Determine the [x, y] coordinate at the center of the cell enclosing the given text.  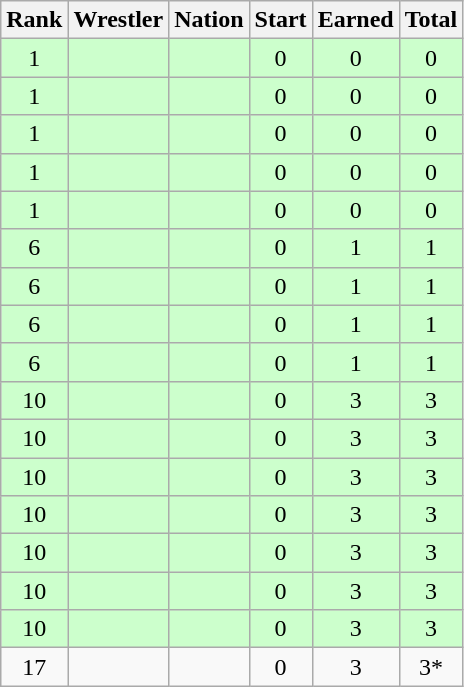
Nation [209, 20]
Total [431, 20]
Wrestler [118, 20]
Start [280, 20]
Rank [34, 20]
3* [431, 667]
Earned [356, 20]
17 [34, 667]
